Search for the cell housing the specified text and yield its (x, y) center coordinate. 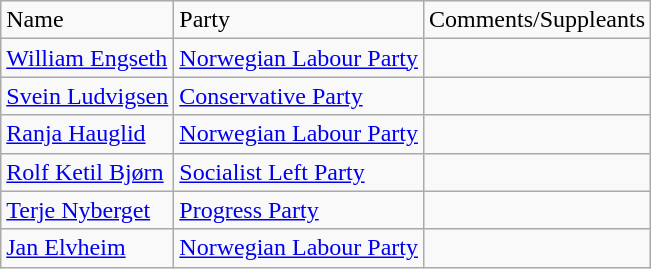
Comments/Suppleants (536, 20)
Socialist Left Party (299, 172)
Jan Elvheim (88, 248)
William Engseth (88, 58)
Rolf Ketil Bjørn (88, 172)
Name (88, 20)
Terje Nyberget (88, 210)
Progress Party (299, 210)
Ranja Hauglid (88, 134)
Svein Ludvigsen (88, 96)
Party (299, 20)
Conservative Party (299, 96)
